Provide the [x, y] coordinate of the cell's center where the given text is located.  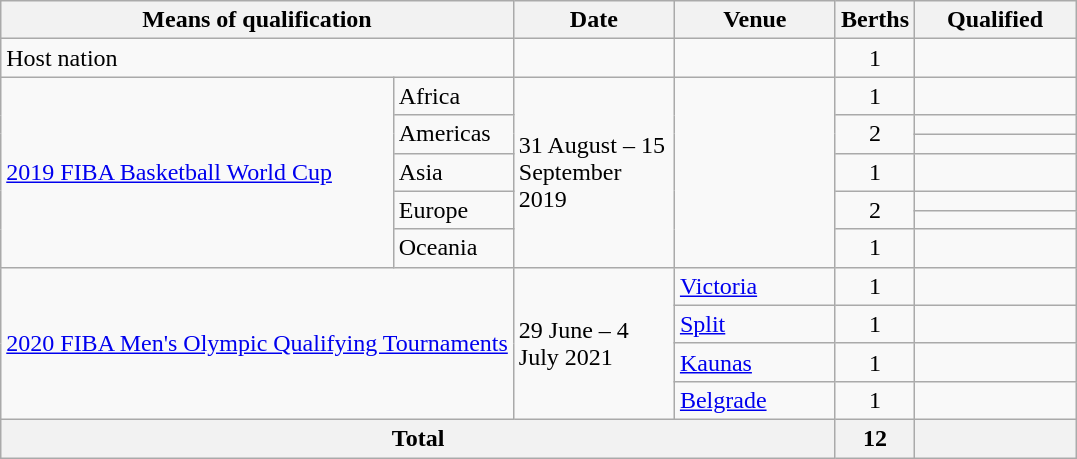
Oceania [453, 248]
Total [418, 438]
Host nation [258, 58]
Qualified [996, 20]
12 [874, 438]
Africa [453, 96]
Americas [453, 134]
31 August – 15 September 2019 [594, 172]
Belgrade [754, 400]
Asia [453, 172]
29 June – 4 July 2021 [594, 343]
Venue [754, 20]
Date [594, 20]
Victoria [754, 286]
Berths [874, 20]
2019 FIBA Basketball World Cup [197, 172]
Split [754, 324]
Europe [453, 210]
2020 FIBA Men's Olympic Qualifying Tournaments [258, 343]
Kaunas [754, 362]
Means of qualification [258, 20]
